Provide the [x, y] coordinate of the cell's center where the given text is located.  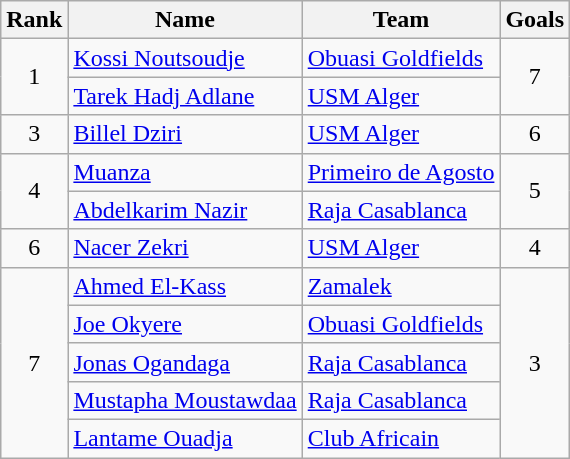
Rank [34, 20]
Primeiro de Agosto [401, 172]
Lantame Ouadja [185, 438]
1 [34, 77]
Muanza [185, 172]
Ahmed El-Kass [185, 286]
Tarek Hadj Adlane [185, 96]
Billel Dziri [185, 134]
Goals [535, 20]
Team [401, 20]
Jonas Ogandaga [185, 362]
Name [185, 20]
Zamalek [401, 286]
Club Africain [401, 438]
Mustapha Moustawdaa [185, 400]
Kossi Noutsoudje [185, 58]
5 [535, 191]
Abdelkarim Nazir [185, 210]
Nacer Zekri [185, 248]
Joe Okyere [185, 324]
